Scan for the cell matching the given text and deliver its [X, Y] coordinate at center. 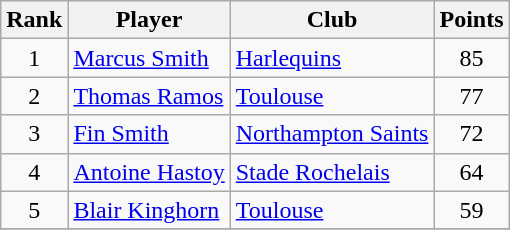
Points [472, 20]
72 [472, 134]
77 [472, 96]
Marcus Smith [149, 58]
Harlequins [332, 58]
4 [34, 172]
Fin Smith [149, 134]
Club [332, 20]
5 [34, 210]
2 [34, 96]
Player [149, 20]
64 [472, 172]
3 [34, 134]
Thomas Ramos [149, 96]
59 [472, 210]
1 [34, 58]
Antoine Hastoy [149, 172]
Northampton Saints [332, 134]
Stade Rochelais [332, 172]
85 [472, 58]
Rank [34, 20]
Blair Kinghorn [149, 210]
